From the cell containing the given text, extract its center point as (x, y) coordinate. 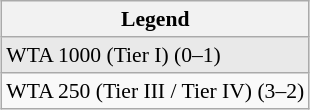
Legend (155, 19)
WTA 250 (Tier III / Tier IV) (3–2) (155, 91)
WTA 1000 (Tier I) (0–1) (155, 55)
